Detect which cell encompasses the target text, then output its [x, y] center coordinate. 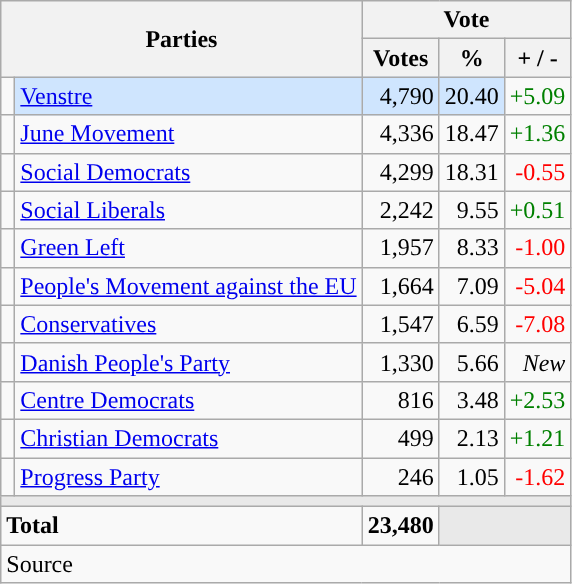
2,242 [400, 210]
-7.08 [538, 324]
+2.53 [538, 400]
1.05 [472, 477]
23,480 [400, 526]
Venstre [188, 96]
6.59 [472, 324]
Centre Democrats [188, 400]
+1.21 [538, 438]
Green Left [188, 248]
Votes [400, 58]
June Movement [188, 134]
New [538, 362]
+ / - [538, 58]
816 [400, 400]
-1.62 [538, 477]
8.33 [472, 248]
7.09 [472, 286]
4,790 [400, 96]
Total [182, 526]
-5.04 [538, 286]
9.55 [472, 210]
Conservatives [188, 324]
% [472, 58]
499 [400, 438]
+0.51 [538, 210]
Social Democrats [188, 172]
Parties [182, 39]
People's Movement against the EU [188, 286]
Social Liberals [188, 210]
-0.55 [538, 172]
20.40 [472, 96]
1,957 [400, 248]
4,299 [400, 172]
1,547 [400, 324]
+5.09 [538, 96]
18.47 [472, 134]
+1.36 [538, 134]
Vote [466, 20]
246 [400, 477]
3.48 [472, 400]
5.66 [472, 362]
1,664 [400, 286]
4,336 [400, 134]
2.13 [472, 438]
Source [286, 564]
-1.00 [538, 248]
Danish People's Party [188, 362]
18.31 [472, 172]
Progress Party [188, 477]
1,330 [400, 362]
Christian Democrats [188, 438]
